Determine the (x, y) coordinate at the center of the cell enclosing the given text.  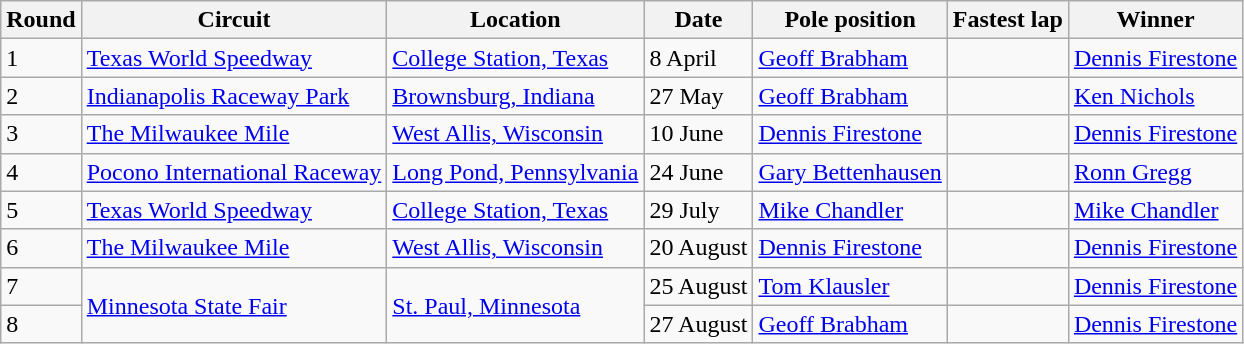
4 (41, 172)
Tom Klausler (850, 286)
7 (41, 286)
3 (41, 134)
Pocono International Raceway (234, 172)
8 April (698, 58)
Fastest lap (1008, 20)
20 August (698, 248)
Circuit (234, 20)
Indianapolis Raceway Park (234, 96)
Gary Bettenhausen (850, 172)
25 August (698, 286)
Long Pond, Pennsylvania (516, 172)
29 July (698, 210)
5 (41, 210)
Location (516, 20)
Ronn Gregg (1155, 172)
Round (41, 20)
Minnesota State Fair (234, 305)
Date (698, 20)
2 (41, 96)
St. Paul, Minnesota (516, 305)
Brownsburg, Indiana (516, 96)
Pole position (850, 20)
27 May (698, 96)
8 (41, 324)
Winner (1155, 20)
27 August (698, 324)
6 (41, 248)
Ken Nichols (1155, 96)
10 June (698, 134)
24 June (698, 172)
1 (41, 58)
